Search for the cell housing the specified text and yield its [X, Y] center coordinate. 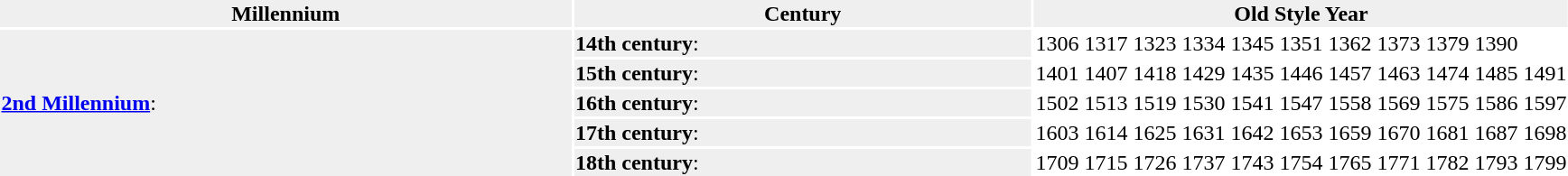
14th century: [802, 43]
1569 [1398, 103]
Century [802, 14]
1306 [1057, 43]
18th century: [802, 162]
1670 [1398, 133]
1597 [1545, 103]
1429 [1203, 73]
1457 [1349, 73]
1715 [1106, 162]
1743 [1252, 162]
1463 [1398, 73]
1642 [1252, 133]
1625 [1154, 133]
1793 [1496, 162]
1586 [1496, 103]
1771 [1398, 162]
1362 [1349, 43]
1334 [1203, 43]
1446 [1301, 73]
1345 [1252, 43]
1659 [1349, 133]
1401 [1057, 73]
1737 [1203, 162]
1485 [1496, 73]
1765 [1349, 162]
1390 [1496, 43]
1435 [1252, 73]
1519 [1154, 103]
1754 [1301, 162]
1407 [1106, 73]
Millennium [285, 14]
1698 [1545, 133]
1513 [1106, 103]
1687 [1496, 133]
1323 [1154, 43]
1575 [1447, 103]
1491 [1545, 73]
1799 [1545, 162]
1631 [1203, 133]
15th century: [802, 73]
1726 [1154, 162]
1709 [1057, 162]
1502 [1057, 103]
1653 [1301, 133]
1782 [1447, 162]
1351 [1301, 43]
1418 [1154, 73]
1681 [1447, 133]
1373 [1398, 43]
1379 [1447, 43]
1614 [1106, 133]
1474 [1447, 73]
Old Style Year [1301, 14]
16th century: [802, 103]
1541 [1252, 103]
1547 [1301, 103]
2nd Millennium: [285, 103]
1317 [1106, 43]
17th century: [802, 133]
1530 [1203, 103]
1603 [1057, 133]
1558 [1349, 103]
